For the text-containing cell, return its midpoint in (X, Y) coordinate format. 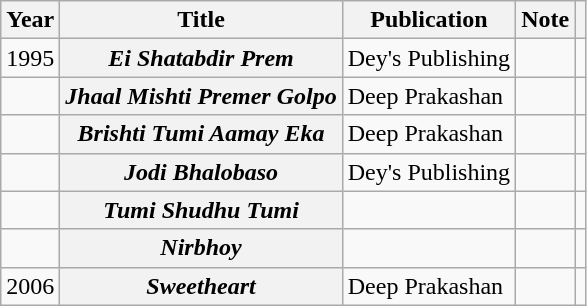
Brishti Tumi Aamay Eka (201, 134)
1995 (30, 58)
Sweetheart (201, 286)
Title (201, 20)
Jhaal Mishti Premer Golpo (201, 96)
Year (30, 20)
Note (546, 20)
Ei Shatabdir Prem (201, 58)
Tumi Shudhu Tumi (201, 210)
Jodi Bhalobaso (201, 172)
Publication (428, 20)
2006 (30, 286)
Nirbhoy (201, 248)
